Determine the (x, y) coordinate at the center of the cell enclosing the given text.  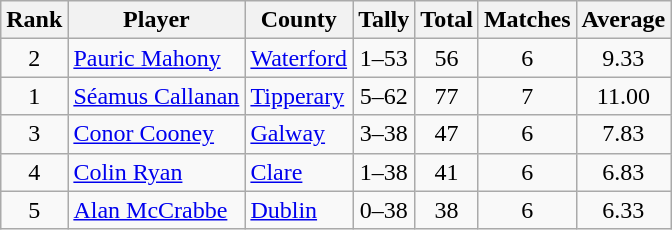
Alan McCrabbe (156, 210)
Tipperary (299, 96)
1–38 (384, 172)
7 (527, 96)
Colin Ryan (156, 172)
47 (447, 134)
0–38 (384, 210)
3 (34, 134)
County (299, 20)
38 (447, 210)
77 (447, 96)
9.33 (624, 58)
Dublin (299, 210)
7.83 (624, 134)
5 (34, 210)
Pauric Mahony (156, 58)
Waterford (299, 58)
Player (156, 20)
6.83 (624, 172)
2 (34, 58)
Rank (34, 20)
11.00 (624, 96)
5–62 (384, 96)
Séamus Callanan (156, 96)
1 (34, 96)
4 (34, 172)
56 (447, 58)
Conor Cooney (156, 134)
1–53 (384, 58)
3–38 (384, 134)
6.33 (624, 210)
Galway (299, 134)
Average (624, 20)
Matches (527, 20)
Tally (384, 20)
41 (447, 172)
Total (447, 20)
Clare (299, 172)
